For the text-containing cell, return its midpoint in [X, Y] coordinate format. 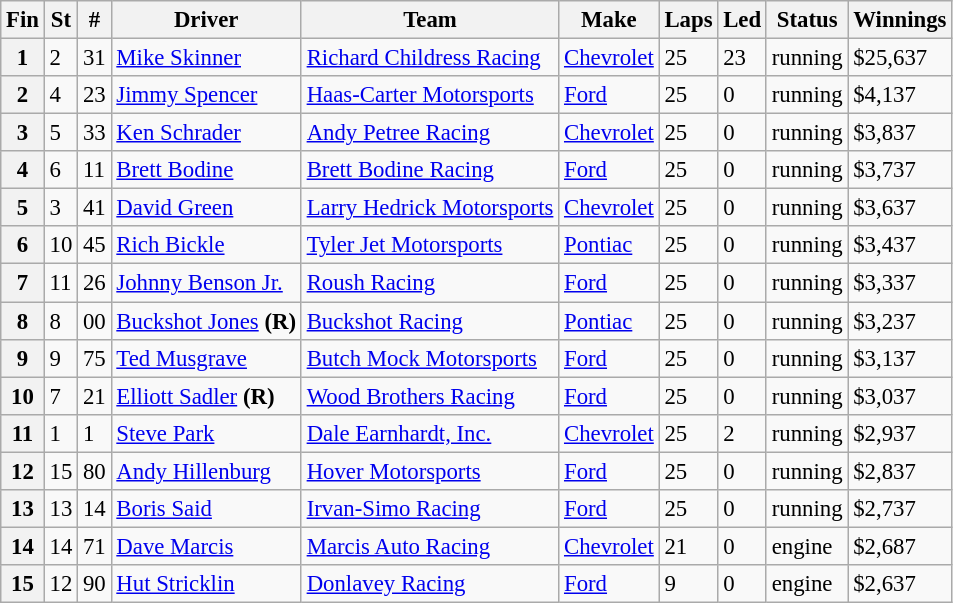
$3,337 [900, 283]
Marcis Auto Racing [430, 546]
26 [94, 283]
45 [94, 245]
$3,737 [900, 170]
Butch Mock Motorsports [430, 358]
St [60, 20]
# [94, 20]
Fin [23, 20]
Irvan-Simo Racing [430, 509]
$3,837 [900, 133]
$3,637 [900, 208]
Buckshot Jones (R) [206, 321]
Brett Bodine [206, 170]
$4,137 [900, 95]
Hover Motorsports [430, 471]
41 [94, 208]
Make [609, 20]
Ted Musgrave [206, 358]
90 [94, 584]
Led [742, 20]
Dale Earnhardt, Inc. [430, 433]
Andy Hillenburg [206, 471]
Donlavey Racing [430, 584]
Elliott Sadler (R) [206, 396]
$3,437 [900, 245]
Winnings [900, 20]
Tyler Jet Motorsports [430, 245]
Richard Childress Racing [430, 58]
Haas-Carter Motorsports [430, 95]
71 [94, 546]
31 [94, 58]
Hut Stricklin [206, 584]
Mike Skinner [206, 58]
Wood Brothers Racing [430, 396]
Steve Park [206, 433]
Larry Hedrick Motorsports [430, 208]
$2,837 [900, 471]
Buckshot Racing [430, 321]
Brett Bodine Racing [430, 170]
$2,937 [900, 433]
Status [806, 20]
75 [94, 358]
$2,737 [900, 509]
Team [430, 20]
00 [94, 321]
Laps [688, 20]
Johnny Benson Jr. [206, 283]
Driver [206, 20]
Jimmy Spencer [206, 95]
$25,637 [900, 58]
80 [94, 471]
Dave Marcis [206, 546]
David Green [206, 208]
$3,037 [900, 396]
$2,687 [900, 546]
33 [94, 133]
$3,237 [900, 321]
Boris Said [206, 509]
Rich Bickle [206, 245]
$2,637 [900, 584]
Andy Petree Racing [430, 133]
Roush Racing [430, 283]
$3,137 [900, 358]
Ken Schrader [206, 133]
